Identify which cell holds the provided text, then report its [X, Y] central coordinate. 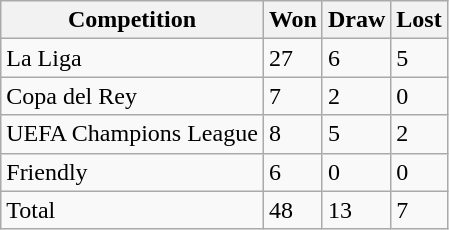
UEFA Champions League [132, 134]
Draw [356, 20]
48 [292, 210]
Copa del Rey [132, 96]
Lost [419, 20]
8 [292, 134]
Competition [132, 20]
27 [292, 58]
Total [132, 210]
13 [356, 210]
La Liga [132, 58]
Friendly [132, 172]
Won [292, 20]
